For the text-containing cell, return its midpoint in [X, Y] coordinate format. 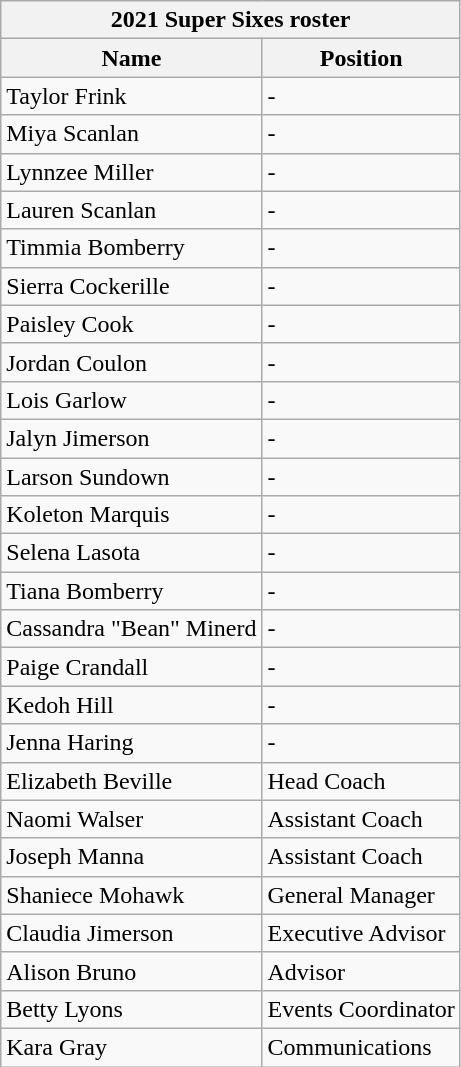
Executive Advisor [361, 933]
Koleton Marquis [132, 515]
Taylor Frink [132, 96]
General Manager [361, 895]
Events Coordinator [361, 1009]
Lauren Scanlan [132, 210]
Paige Crandall [132, 667]
Selena Lasota [132, 553]
Alison Bruno [132, 971]
Claudia Jimerson [132, 933]
Cassandra "Bean" Minerd [132, 629]
Lynnzee Miller [132, 172]
Joseph Manna [132, 857]
Name [132, 58]
Tiana Bomberry [132, 591]
Larson Sundown [132, 477]
Head Coach [361, 781]
Kedoh Hill [132, 705]
Betty Lyons [132, 1009]
Lois Garlow [132, 400]
Sierra Cockerille [132, 286]
Kara Gray [132, 1047]
Paisley Cook [132, 324]
Jordan Coulon [132, 362]
Advisor [361, 971]
Communications [361, 1047]
Elizabeth Beville [132, 781]
Jalyn Jimerson [132, 438]
Jenna Haring [132, 743]
Position [361, 58]
Naomi Walser [132, 819]
2021 Super Sixes roster [231, 20]
Shaniece Mohawk [132, 895]
Miya Scanlan [132, 134]
Timmia Bomberry [132, 248]
